Pinpoint the cell where the given text exists, returning its [X, Y] midpoint coordinate. 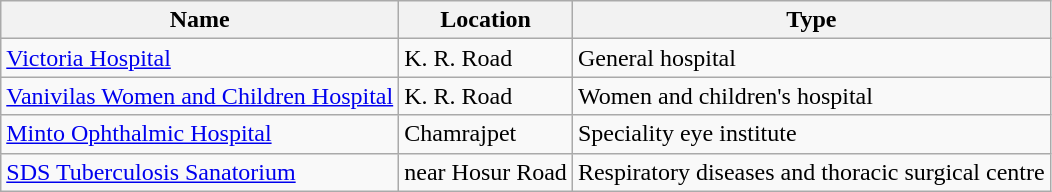
Victoria Hospital [200, 58]
Location [486, 20]
Type [811, 20]
Name [200, 20]
Chamrajpet [486, 134]
Minto Ophthalmic Hospital [200, 134]
SDS Tuberculosis Sanatorium [200, 172]
Vanivilas Women and Children Hospital [200, 96]
near Hosur Road [486, 172]
Women and children's hospital [811, 96]
Speciality eye institute [811, 134]
Respiratory diseases and thoracic surgical centre [811, 172]
General hospital [811, 58]
